Scan for the cell matching the given text and deliver its (X, Y) coordinate at center. 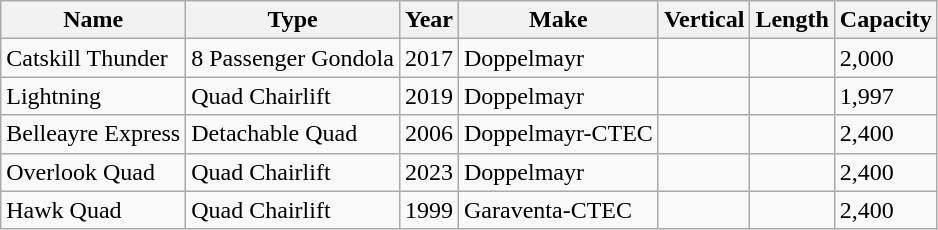
Make (559, 20)
2017 (428, 58)
Doppelmayr-CTEC (559, 134)
Name (94, 20)
Lightning (94, 96)
Hawk Quad (94, 210)
Length (792, 20)
Overlook Quad (94, 172)
Capacity (886, 20)
Garaventa-CTEC (559, 210)
Vertical (704, 20)
Catskill Thunder (94, 58)
8 Passenger Gondola (293, 58)
Detachable Quad (293, 134)
Type (293, 20)
2006 (428, 134)
2023 (428, 172)
2,000 (886, 58)
Belleayre Express (94, 134)
1,997 (886, 96)
1999 (428, 210)
Year (428, 20)
2019 (428, 96)
